Output the [X, Y] coordinate of the center of the cell containing the given text.  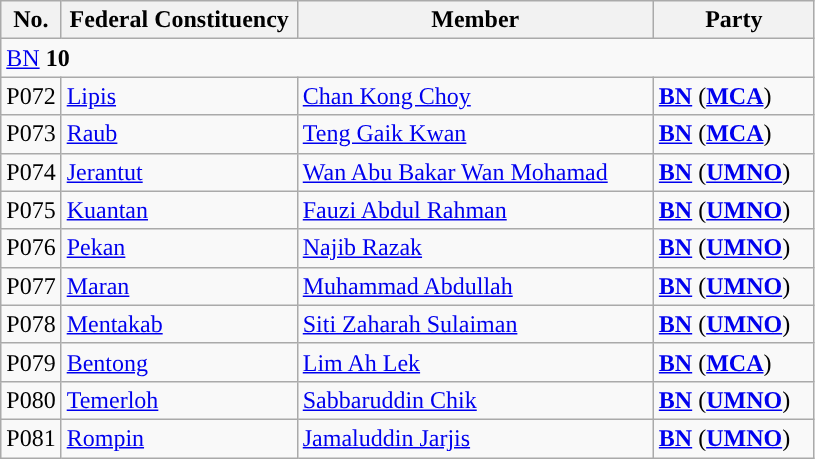
Fauzi Abdul Rahman [475, 210]
Mentakab [179, 324]
Teng Gaik Kwan [475, 134]
Sabbaruddin Chik [475, 400]
Siti Zaharah Sulaiman [475, 324]
P074 [31, 172]
Raub [179, 134]
P076 [31, 248]
P077 [31, 286]
BN 10 [408, 58]
P081 [31, 438]
Maran [179, 286]
P073 [31, 134]
Party [734, 20]
Rompin [179, 438]
Lipis [179, 96]
Lim Ah Lek [475, 362]
Pekan [179, 248]
Federal Constituency [179, 20]
Chan Kong Choy [475, 96]
Jamaluddin Jarjis [475, 438]
P079 [31, 362]
Najib Razak [475, 248]
No. [31, 20]
P075 [31, 210]
P080 [31, 400]
Member [475, 20]
Jerantut [179, 172]
Kuantan [179, 210]
P072 [31, 96]
P078 [31, 324]
Temerloh [179, 400]
Wan Abu Bakar Wan Mohamad [475, 172]
Muhammad Abdullah [475, 286]
Bentong [179, 362]
